Find where the given text appears and provide that cell's center as (X, Y) coordinate. 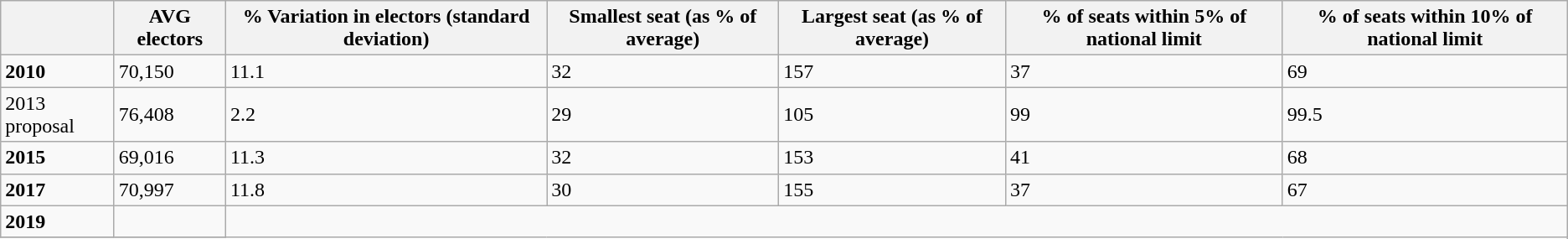
11.8 (385, 190)
105 (893, 114)
2010 (57, 71)
155 (893, 190)
Smallest seat (as % of average) (663, 29)
70,150 (169, 71)
Largest seat (as % of average) (893, 29)
67 (1425, 190)
99.5 (1425, 114)
76,408 (169, 114)
70,997 (169, 190)
41 (1144, 158)
30 (663, 190)
69 (1425, 71)
2019 (57, 221)
% Variation in electors (standard deviation) (385, 29)
2017 (57, 190)
11.3 (385, 158)
29 (663, 114)
2015 (57, 158)
157 (893, 71)
68 (1425, 158)
99 (1144, 114)
% of seats within 10% of national limit (1425, 29)
2013 proposal (57, 114)
153 (893, 158)
69,016 (169, 158)
2.2 (385, 114)
% of seats within 5% of national limit (1144, 29)
AVG electors (169, 29)
11.1 (385, 71)
